Scan for the cell matching the given text and deliver its (x, y) coordinate at center. 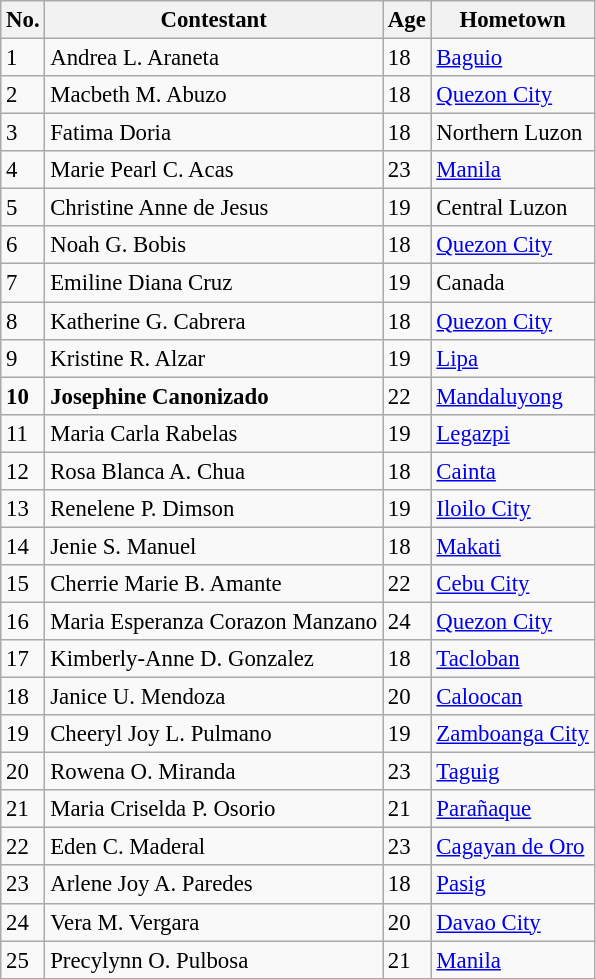
1 (23, 58)
14 (23, 546)
Cainta (512, 471)
Maria Criselda P. Osorio (214, 809)
Iloilo City (512, 509)
2 (23, 95)
9 (23, 358)
Cheeryl Joy L. Pulmano (214, 734)
4 (23, 170)
Kimberly-Anne D. Gonzalez (214, 659)
Vera M. Vergara (214, 922)
Precylynn O. Pulbosa (214, 960)
Pasig (512, 885)
25 (23, 960)
Northern Luzon (512, 133)
10 (23, 396)
8 (23, 321)
Hometown (512, 20)
Josephine Canonizado (214, 396)
Tacloban (512, 659)
Contestant (214, 20)
Lipa (512, 358)
Marie Pearl C. Acas (214, 170)
Age (406, 20)
12 (23, 471)
Davao City (512, 922)
Noah G. Bobis (214, 245)
Cebu City (512, 584)
Christine Anne de Jesus (214, 208)
Emiline Diana Cruz (214, 283)
6 (23, 245)
Legazpi (512, 433)
13 (23, 509)
Arlene Joy A. Paredes (214, 885)
11 (23, 433)
15 (23, 584)
Eden C. Maderal (214, 847)
Rosa Blanca A. Chua (214, 471)
Andrea L. Araneta (214, 58)
16 (23, 621)
Makati (512, 546)
Taguig (512, 772)
Jenie S. Manuel (214, 546)
Maria Esperanza Corazon Manzano (214, 621)
Caloocan (512, 697)
Central Luzon (512, 208)
Maria Carla Rabelas (214, 433)
Renelene P. Dimson (214, 509)
5 (23, 208)
No. (23, 20)
Kristine R. Alzar (214, 358)
Baguio (512, 58)
Mandaluyong (512, 396)
17 (23, 659)
Katherine G. Cabrera (214, 321)
3 (23, 133)
Janice U. Mendoza (214, 697)
Cagayan de Oro (512, 847)
Parañaque (512, 809)
Cherrie Marie B. Amante (214, 584)
Macbeth M. Abuzo (214, 95)
7 (23, 283)
Zamboanga City (512, 734)
Canada (512, 283)
Fatima Doria (214, 133)
Rowena O. Miranda (214, 772)
